Output the (x, y) coordinate of the center of the cell containing the given text.  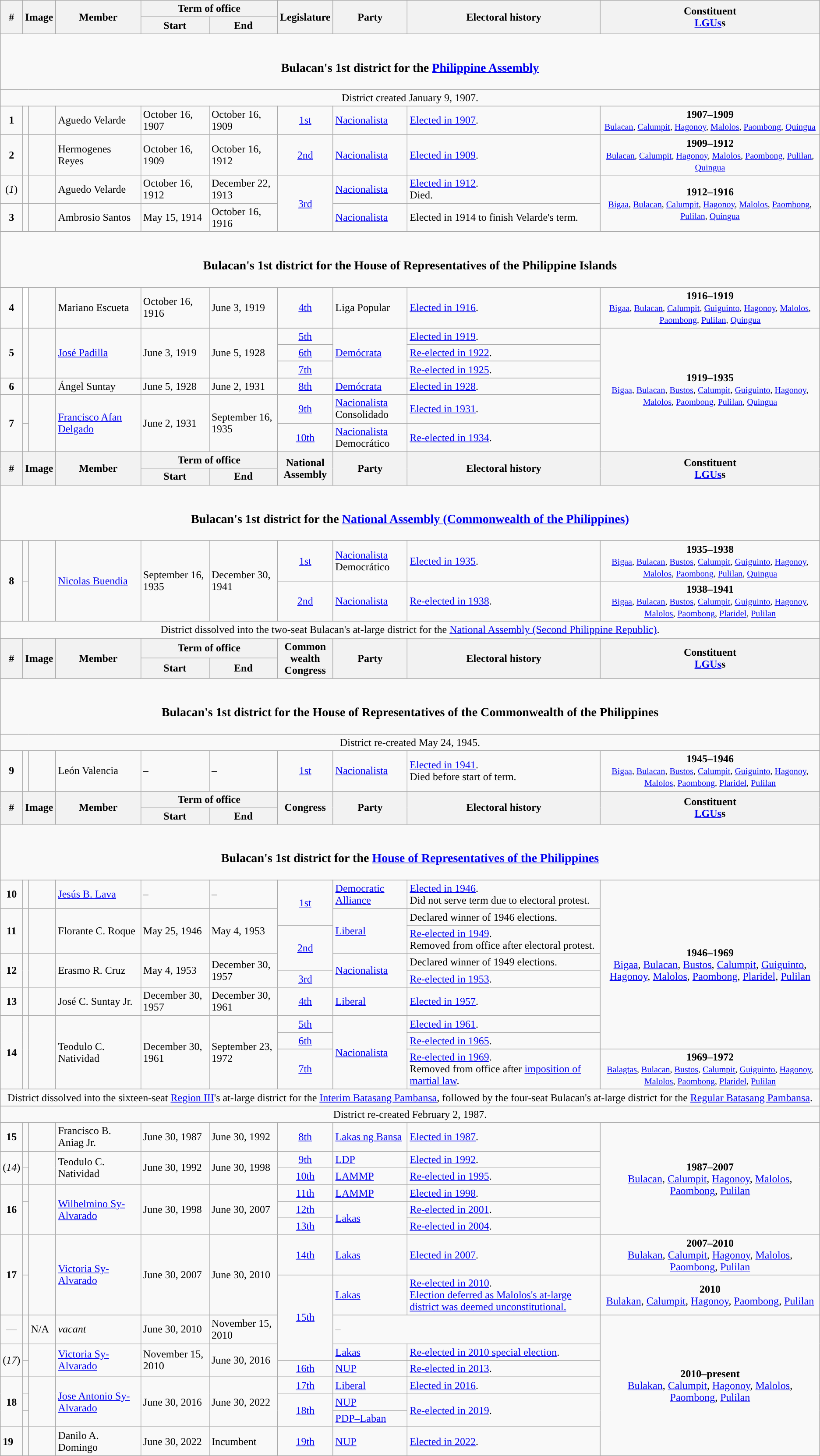
Elected in 1992. (504, 1159)
Elected in 1909. (504, 155)
José C. Suntay Jr. (98, 1001)
District dissolved into the two-seat Bulacan's at-large district for the National Assembly (Second Philippine Republic). (410, 630)
Jesús B. Lava (98, 894)
October 16, 1907 (175, 120)
1909–1912Bulacan, Calumpit, Hagonoy, Malolos, Paombong, Pulilan, Quingua (710, 155)
2 (11, 155)
Re-elected in 1969.Removed from office after imposition of martial law. (504, 1069)
Re-elected in 2004. (504, 1226)
Bulacan's 1st district for the House of Representatives of the Commonwealth of the Philippines (410, 706)
District created January 9, 1907. (410, 98)
(14) (11, 1168)
14 (11, 1053)
13 (11, 1001)
September 23, 1972 (243, 1053)
10 (11, 894)
11 (11, 931)
Elected in 2016. (504, 1385)
15th (305, 1318)
District re-created February 2, 1987. (410, 1114)
Re-elected in 2013. (504, 1369)
Bulacan's 1st district for the National Assembly (Commonwealth of the Philippines) (410, 512)
Hermogenes Reyes (98, 155)
Elected in 1931. (504, 409)
1935–1938Bigaa, Bulacan, Bustos, Calumpit, Guiguinto, Hagonoy, Malolos, Paombong, Pulilan, Quingua (710, 561)
Elected in 1912.Died. (504, 189)
19th (305, 1441)
Mariano Escueta (98, 308)
Francisco B. Aniag Jr. (98, 1137)
17 (11, 1275)
Elected in 1919. (504, 336)
León Valencia (98, 771)
Elected in 1946.Did not serve term due to electoral protest. (504, 894)
Erasmo R. Cruz (98, 971)
CommonwealthCongress (305, 658)
2010–presentBulakan, Calumpit, Hagonoy, Malolos, Paombong, Pulilan (710, 1385)
PDP–Laban (370, 1419)
Re-elected in 2019. (504, 1410)
Bulacan's 1st district for the House of Representatives of the Philippines (410, 852)
1912–1916Bigaa, Bulacan, Calumpit, Hagonoy, Malolos, Paombong, Pulilan, Quingua (710, 203)
Re-elected in 1965. (504, 1041)
June 30, 1987 (175, 1137)
Elected in 1987. (504, 1137)
Elected in 1998. (504, 1193)
Elected in 2022. (504, 1441)
2007–2010Bulakan, Calumpit, Hagonoy, Malolos, Paombong, Pulilan (710, 1255)
Elected in 1961. (504, 1024)
Incumbent (243, 1441)
Declared winner of 1946 elections. (504, 917)
Democratic Alliance (370, 894)
1919–1935Bigaa, Bulacan, Bustos, Calumpit, Guiguinto, Hagonoy, Malolos, Paombong, Pulilan, Quingua (710, 390)
LDP (370, 1159)
2010Bulakan, Calumpit, Hagonoy, Paombong, Pulilan (710, 1295)
15 (11, 1137)
1987–2007Bulacan, Calumpit, Hagonoy, Malolos, Paombong, Pulilan (710, 1178)
8 (11, 581)
Nicolas Buendia (98, 581)
Re-elected in 1922. (504, 353)
Elected in 1957. (504, 1001)
18 (11, 1402)
11th (305, 1193)
Re-elected in 1953. (504, 979)
16th (305, 1369)
9 (11, 771)
— (11, 1330)
Liga Popular (370, 308)
Ángel Suntay (98, 386)
5 (11, 353)
(1) (11, 189)
17th (305, 1385)
Re-elected in 1949.Removed from office after electoral protest. (504, 939)
Congress (305, 808)
Elected in 1914 to finish Velarde's term. (504, 217)
May 15, 1914 (175, 217)
Elected in 1928. (504, 386)
NationalAssembly (305, 468)
Elected in 1941.Died before start of term. (504, 771)
1 (11, 120)
18th (305, 1410)
N/A (42, 1330)
1916–1919Bigaa, Bulacan, Calumpit, Guiguinto, Hagonoy, Malolos, Paombong, Pulilan, Quingua (710, 308)
Re-elected in 1995. (504, 1176)
Florante C. Roque (98, 931)
Bulacan's 1st district for the House of Representatives of the Philippine Islands (410, 259)
Francisco Afan Delgado (98, 423)
1946–1969Bigaa, Bulacan, Bustos, Calumpit, Guiguinto, Hagonoy, Malolos, Paombong, Plaridel, Pulilan (710, 965)
December 30, 1941 (243, 581)
Declared winner of 1949 elections. (504, 962)
(17) (11, 1361)
13th (305, 1226)
Ambrosio Santos (98, 217)
Elected in 1907. (504, 120)
Re-elected in 2010.Election deferred as Malolos's at-large district was deemed unconstitutional. (504, 1295)
Re-elected in 1934. (504, 437)
6 (11, 386)
José Padilla (98, 353)
Legislature (305, 17)
1938–1941Bigaa, Bulacan, Bustos, Calumpit, Guiguinto, Hagonoy, Malolos, Paombong, Plaridel, Pulilan (710, 601)
1907–1909Bulacan, Calumpit, Hagonoy, Malolos, Paombong, Quingua (710, 120)
12th (305, 1209)
7 (11, 423)
Elected in 1916. (504, 308)
Danilo A. Domingo (98, 1441)
May 25, 1946 (175, 931)
District re-created May 24, 1945. (410, 742)
Jose Antonio Sy-Alvarado (98, 1402)
1945–1946Bigaa, Bulacan, Bustos, Calumpit, Guiguinto, Hagonoy, Malolos, Paombong, Plaridel, Pulilan (710, 771)
Re-elected in 2010 special election. (504, 1352)
Elected in 2007. (504, 1255)
14th (305, 1255)
NacionalistaConsolidado (370, 409)
Re-elected in 2001. (504, 1209)
12 (11, 971)
1969–1972Balagtas, Bulacan, Bustos, Calumpit, Guiguinto, Hagonoy, Malolos, Paombong, Plaridel, Pulilan (710, 1069)
Elected in 1935. (504, 561)
Bulacan's 1st district for the Philippine Assembly (410, 61)
December 22, 1913 (243, 189)
Lakas ng Bansa (370, 1137)
16 (11, 1209)
vacant (98, 1330)
3 (11, 217)
Re-elected in 1925. (504, 370)
4 (11, 308)
Re-elected in 1938. (504, 601)
19 (11, 1441)
Wilhelmino Sy-Alvarado (98, 1209)
